Find where the given text appears and provide that cell's center as (X, Y) coordinate. 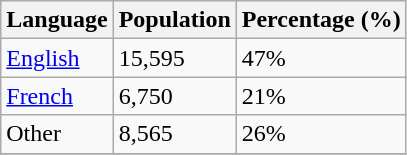
Language (57, 20)
47% (321, 58)
Other (57, 134)
Percentage (%) (321, 20)
15,595 (174, 58)
21% (321, 96)
French (57, 96)
26% (321, 134)
6,750 (174, 96)
8,565 (174, 134)
Population (174, 20)
English (57, 58)
